Pinpoint the cell where the given text exists, returning its (x, y) midpoint coordinate. 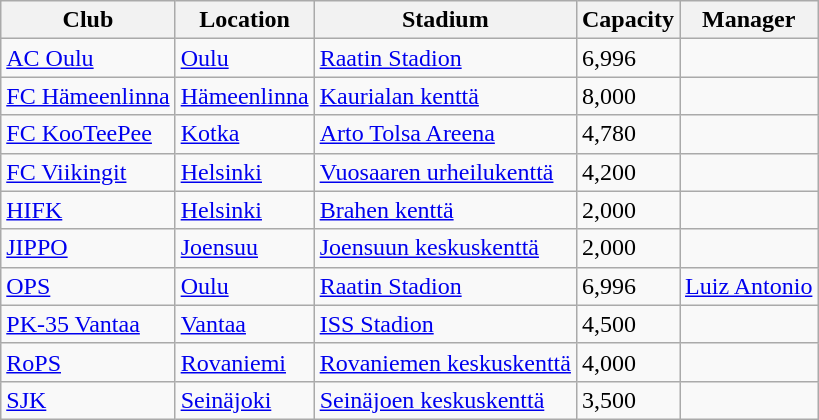
Rovaniemen keskuskenttä (445, 362)
Seinäjoki (244, 400)
Seinäjoen keskuskenttä (445, 400)
Kaurialan kenttä (445, 96)
Location (244, 20)
AC Oulu (88, 58)
Kotka (244, 134)
FC KooTeePee (88, 134)
Joensuun keskuskenttä (445, 248)
OPS (88, 286)
PK-35 Vantaa (88, 324)
Joensuu (244, 248)
Vantaa (244, 324)
Club (88, 20)
Stadium (445, 20)
Vuosaaren urheilukenttä (445, 172)
Rovaniemi (244, 362)
4,200 (628, 172)
Capacity (628, 20)
Brahen kenttä (445, 210)
4,780 (628, 134)
Luiz Antonio (749, 286)
RoPS (88, 362)
4,500 (628, 324)
JIPPO (88, 248)
8,000 (628, 96)
FC Hämeenlinna (88, 96)
FC Viikingit (88, 172)
Hämeenlinna (244, 96)
3,500 (628, 400)
ISS Stadion (445, 324)
SJK (88, 400)
4,000 (628, 362)
HIFK (88, 210)
Arto Tolsa Areena (445, 134)
Manager (749, 20)
